Output the [x, y] coordinate of the center of the cell containing the given text.  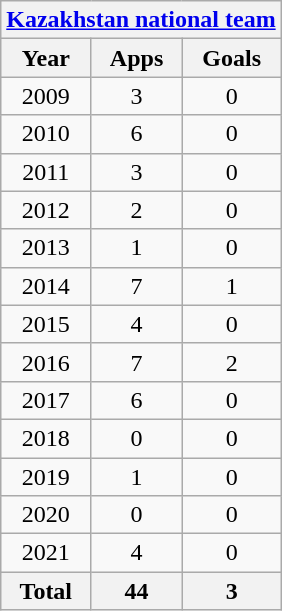
2019 [46, 477]
2018 [46, 438]
2010 [46, 134]
44 [136, 591]
Kazakhstan national team [141, 20]
Year [46, 58]
Goals [232, 58]
2014 [46, 286]
2015 [46, 324]
2011 [46, 172]
2017 [46, 400]
2009 [46, 96]
Apps [136, 58]
2012 [46, 210]
2013 [46, 248]
Total [46, 591]
2021 [46, 553]
2016 [46, 362]
2020 [46, 515]
